For the text-containing cell, return its midpoint in (x, y) coordinate format. 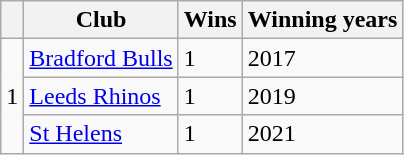
2017 (322, 58)
Club (101, 20)
Wins (210, 20)
2019 (322, 96)
2021 (322, 134)
Leeds Rhinos (101, 96)
Winning years (322, 20)
Bradford Bulls (101, 58)
St Helens (101, 134)
